Search for the cell housing the specified text and yield its (X, Y) center coordinate. 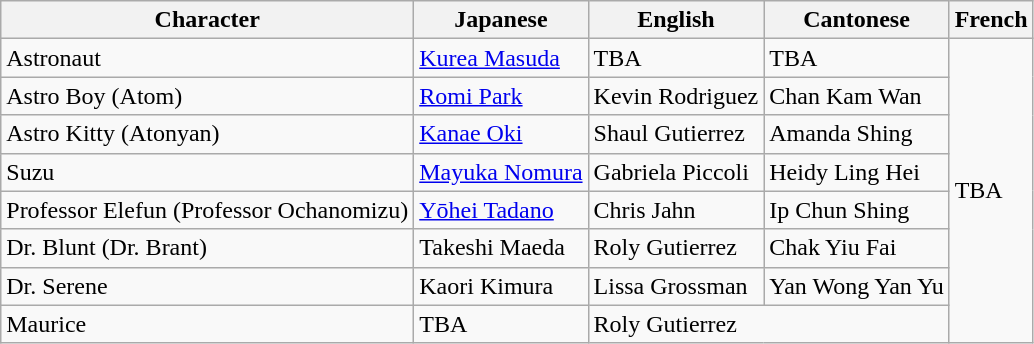
Chak Yiu Fai (856, 248)
Astronaut (208, 58)
Character (208, 20)
Maurice (208, 324)
English (676, 20)
Heidy Ling Hei (856, 172)
Yan Wong Yan Yu (856, 286)
Takeshi Maeda (501, 248)
Kanae Oki (501, 134)
Dr. Blunt (Dr. Brant) (208, 248)
Dr. Serene (208, 286)
Lissa Grossman (676, 286)
Gabriela Piccoli (676, 172)
Amanda Shing (856, 134)
French (991, 20)
Kaori Kimura (501, 286)
Romi Park (501, 96)
Cantonese (856, 20)
Japanese (501, 20)
Astro Kitty (Atonyan) (208, 134)
Ip Chun Shing (856, 210)
Chan Kam Wan (856, 96)
Kurea Masuda (501, 58)
Chris Jahn (676, 210)
Suzu (208, 172)
Kevin Rodriguez (676, 96)
Yōhei Tadano (501, 210)
Mayuka Nomura (501, 172)
Astro Boy (Atom) (208, 96)
Professor Elefun (Professor Ochanomizu) (208, 210)
Shaul Gutierrez (676, 134)
